Provide the [X, Y] coordinate of the cell's center where the given text is located.  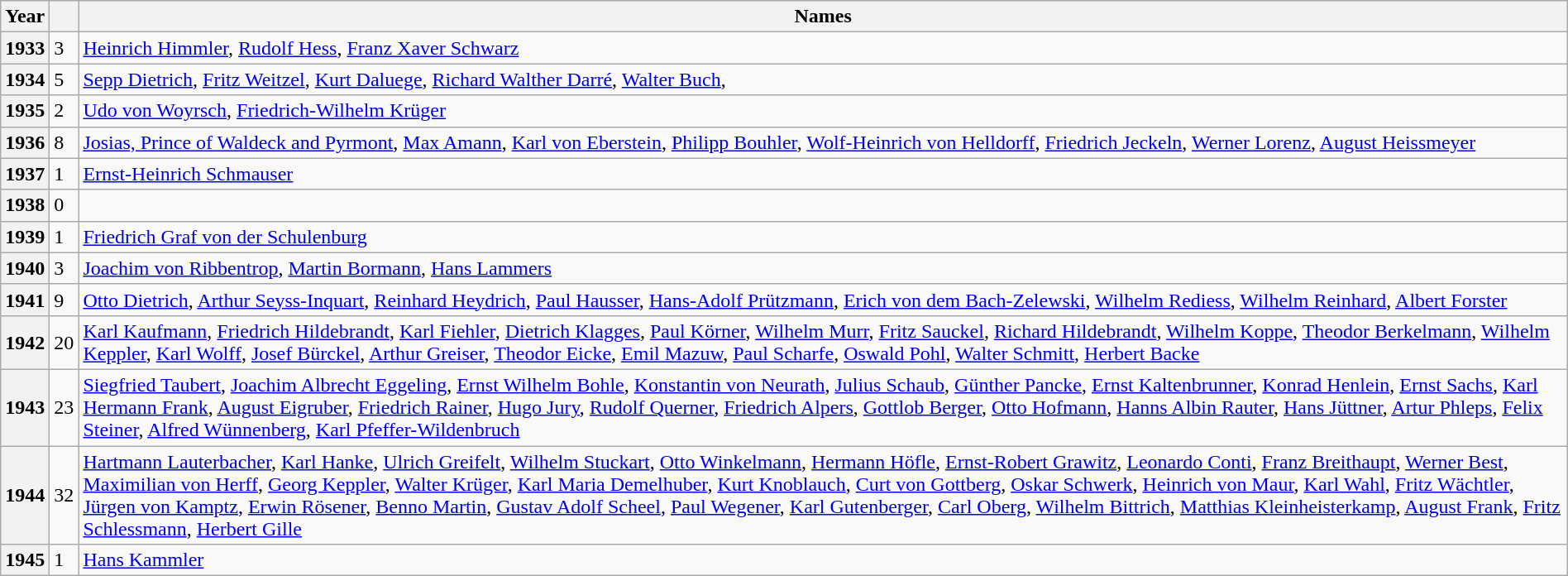
2 [65, 111]
1942 [25, 343]
Hans Kammler [823, 560]
1934 [25, 79]
Heinrich Himmler, Rudolf Hess, Franz Xaver Schwarz [823, 48]
8 [65, 142]
1938 [25, 205]
Sepp Dietrich, Fritz Weitzel, Kurt Daluege, Richard Walther Darré, Walter Buch, [823, 79]
1945 [25, 560]
5 [65, 79]
1941 [25, 300]
1935 [25, 111]
1936 [25, 142]
1940 [25, 268]
Friedrich Graf von der Schulenburg [823, 237]
1939 [25, 237]
1944 [25, 495]
Udo von Woyrsch, Friedrich-Wilhelm Krüger [823, 111]
0 [65, 205]
20 [65, 343]
23 [65, 407]
Year [25, 17]
1933 [25, 48]
32 [65, 495]
1937 [25, 174]
Ernst-Heinrich Schmauser [823, 174]
Names [823, 17]
9 [65, 300]
Joachim von Ribbentrop, Martin Bormann, Hans Lammers [823, 268]
1943 [25, 407]
